Identify which cell holds the provided text, then report its [X, Y] central coordinate. 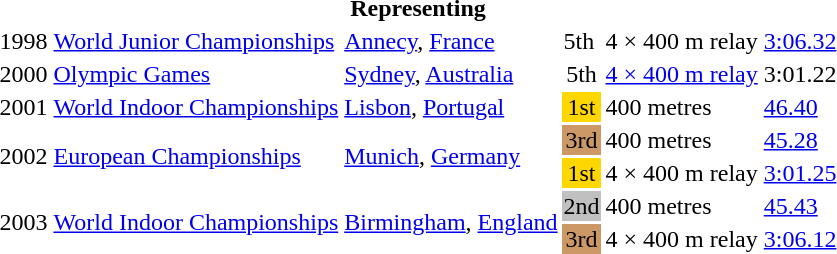
Olympic Games [196, 74]
Lisbon, Portugal [451, 107]
Munich, Germany [451, 156]
Annecy, France [451, 41]
2nd [582, 206]
World Junior Championships [196, 41]
Birmingham, England [451, 222]
Sydney, Australia [451, 74]
European Championships [196, 156]
